Provide the (x, y) coordinate of the cell's center where the given text is located.  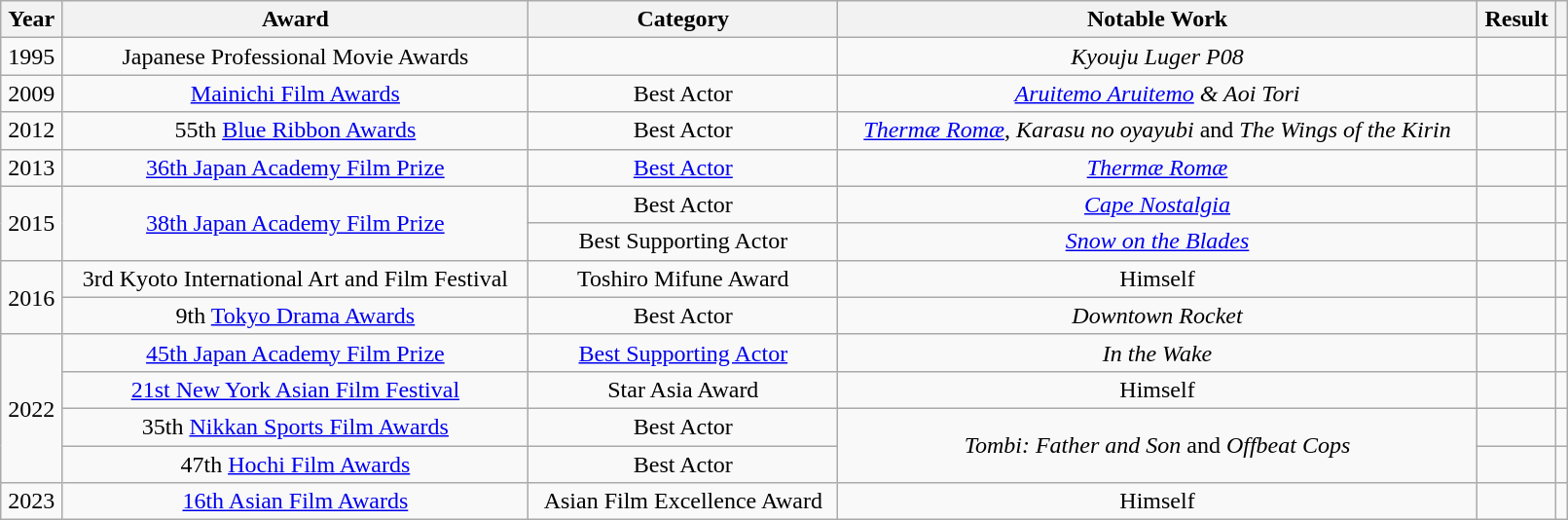
3rd Kyoto International Art and Film Festival (296, 279)
Thermæ Romæ (1158, 167)
Cape Nostalgia (1158, 204)
36th Japan Academy Film Prize (296, 167)
21st New York Asian Film Festival (296, 390)
In the Wake (1158, 353)
Category (683, 19)
Asian Film Excellence Award (683, 501)
2016 (31, 297)
35th Nikkan Sports Film Awards (296, 427)
Award (296, 19)
55th Blue Ribbon Awards (296, 130)
Snow on the Blades (1158, 241)
Japanese Professional Movie Awards (296, 56)
2013 (31, 167)
9th Tokyo Drama Awards (296, 316)
Star Asia Award (683, 390)
2015 (31, 223)
2023 (31, 501)
Kyouju Luger P08 (1158, 56)
Notable Work (1158, 19)
Tombi: Father and Son and Offbeat Cops (1158, 445)
Thermæ Romæ, Karasu no oyayubi and The Wings of the Kirin (1158, 130)
Mainichi Film Awards (296, 93)
2012 (31, 130)
Aruitemo Aruitemo & Aoi Tori (1158, 93)
Downtown Rocket (1158, 316)
16th Asian Film Awards (296, 501)
2009 (31, 93)
38th Japan Academy Film Prize (296, 223)
Toshiro Mifune Award (683, 279)
45th Japan Academy Film Prize (296, 353)
Result (1516, 19)
2022 (31, 408)
47th Hochi Film Awards (296, 464)
1995 (31, 56)
Year (31, 19)
